Pinpoint the cell where the given text exists, returning its [X, Y] midpoint coordinate. 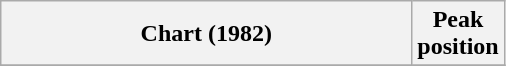
Peakposition [458, 34]
Chart (1982) [206, 34]
